Provide the [X, Y] coordinate of the cell's center where the given text is located.  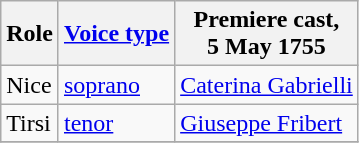
Voice type [116, 34]
Caterina Gabrielli [267, 85]
Nice [30, 85]
Role [30, 34]
Tirsi [30, 123]
Premiere cast,5 May 1755 [267, 34]
tenor [116, 123]
soprano [116, 85]
Giuseppe Fribert [267, 123]
